Detect which cell encompasses the target text, then output its [X, Y] center coordinate. 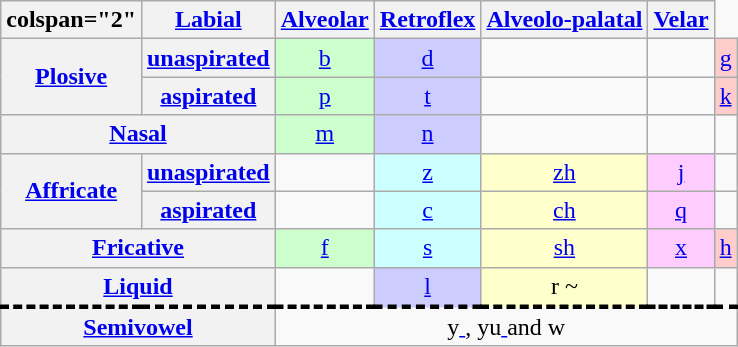
Fricative [138, 248]
y , yu and w [506, 327]
h [726, 248]
b [324, 58]
k [726, 96]
Velar [681, 20]
Plosive [72, 77]
j [681, 172]
z [428, 172]
c [428, 210]
Liquid [138, 287]
Retroflex [428, 20]
n [428, 134]
colspan="2" [72, 20]
q [681, 210]
ch [564, 210]
t [428, 96]
Semivowel [138, 327]
p [324, 96]
l [428, 287]
Alveolar [324, 20]
s [428, 248]
zh [564, 172]
r ~ [564, 287]
Affricate [72, 191]
x [681, 248]
Labial [208, 20]
Nasal [138, 134]
m [324, 134]
d [428, 58]
f [324, 248]
g [726, 58]
Alveolo-palatal [564, 20]
sh [564, 248]
